Find where the given text appears and provide that cell's center as (X, Y) coordinate. 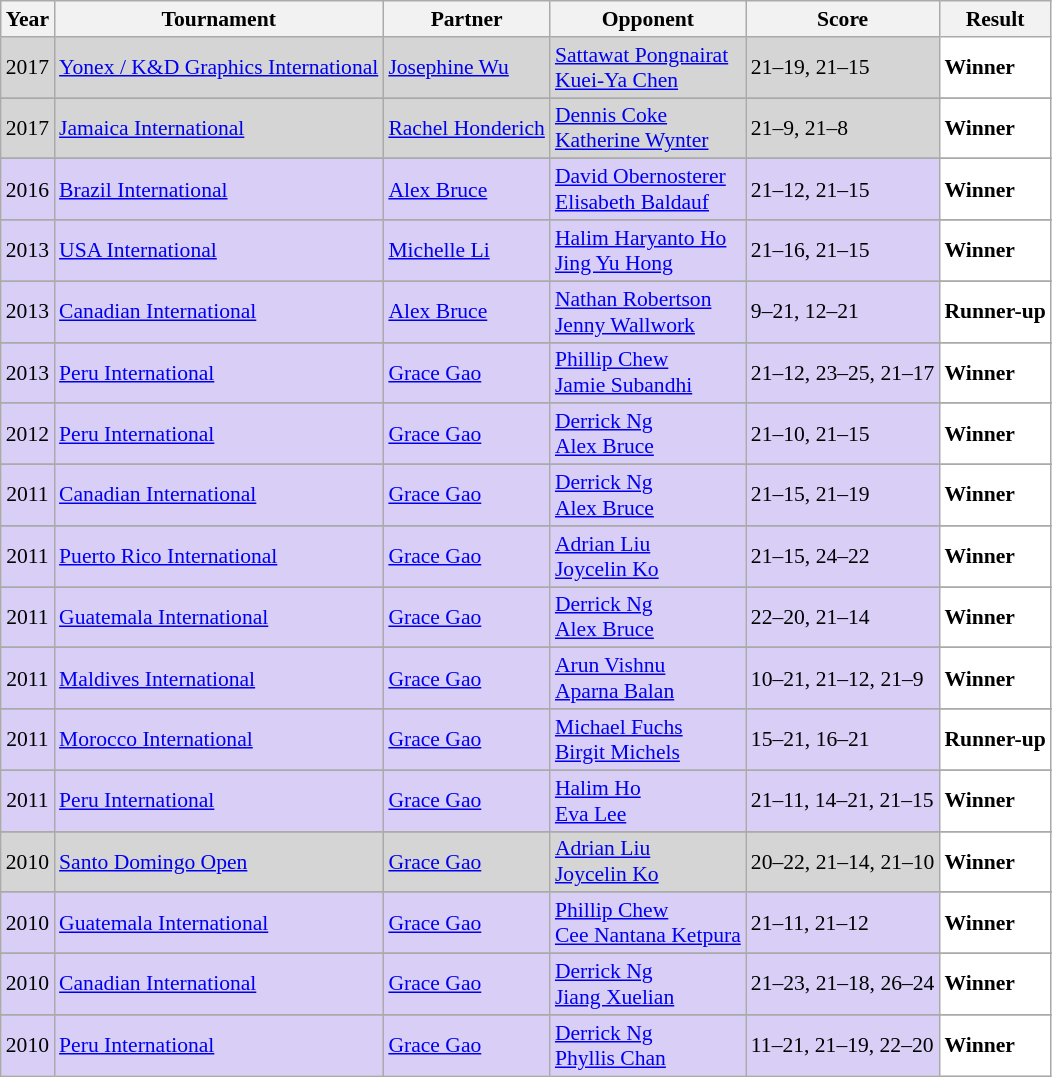
2012 (28, 434)
Josephine Wu (466, 68)
Yonex / K&D Graphics International (218, 68)
Halim Ho Eva Lee (648, 800)
Halim Haryanto Ho Jing Yu Hong (648, 250)
Nathan Robertson Jenny Wallwork (648, 312)
21–11, 21–12 (843, 924)
11–21, 21–19, 22–20 (843, 1046)
Result (994, 19)
Jamaica International (218, 128)
Sattawat Pongnairat Kuei-Ya Chen (648, 68)
21–16, 21–15 (843, 250)
21–11, 14–21, 21–15 (843, 800)
Dennis Coke Katherine Wynter (648, 128)
21–15, 24–22 (843, 556)
20–22, 21–14, 21–10 (843, 862)
USA International (218, 250)
Derrick Ng Jiang Xuelian (648, 984)
Puerto Rico International (218, 556)
21–19, 21–15 (843, 68)
Michael Fuchs Birgit Michels (648, 740)
Maldives International (218, 678)
Phillip Chew Jamie Subandhi (648, 372)
Tournament (218, 19)
Phillip Chew Cee Nantana Ketpura (648, 924)
10–21, 21–12, 21–9 (843, 678)
21–23, 21–18, 26–24 (843, 984)
21–10, 21–15 (843, 434)
Brazil International (218, 190)
Score (843, 19)
David Obernosterer Elisabeth Baldauf (648, 190)
21–15, 21–19 (843, 496)
Partner (466, 19)
2016 (28, 190)
15–21, 16–21 (843, 740)
21–12, 21–15 (843, 190)
Rachel Honderich (466, 128)
Morocco International (218, 740)
Arun Vishnu Aparna Balan (648, 678)
Year (28, 19)
21–12, 23–25, 21–17 (843, 372)
Michelle Li (466, 250)
Derrick Ng Phyllis Chan (648, 1046)
Opponent (648, 19)
9–21, 12–21 (843, 312)
22–20, 21–14 (843, 618)
21–9, 21–8 (843, 128)
Santo Domingo Open (218, 862)
